Return [X, Y] of the center of cell containing provided text 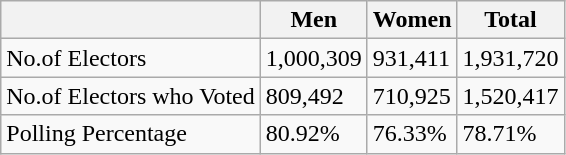
1,000,309 [314, 58]
78.71% [510, 134]
1,931,720 [510, 58]
Men [314, 20]
No.of Electors [130, 58]
710,925 [412, 96]
80.92% [314, 134]
Polling Percentage [130, 134]
809,492 [314, 96]
76.33% [412, 134]
Total [510, 20]
Women [412, 20]
No.of Electors who Voted [130, 96]
1,520,417 [510, 96]
931,411 [412, 58]
